Pinpoint the cell where the given text exists, returning its (x, y) midpoint coordinate. 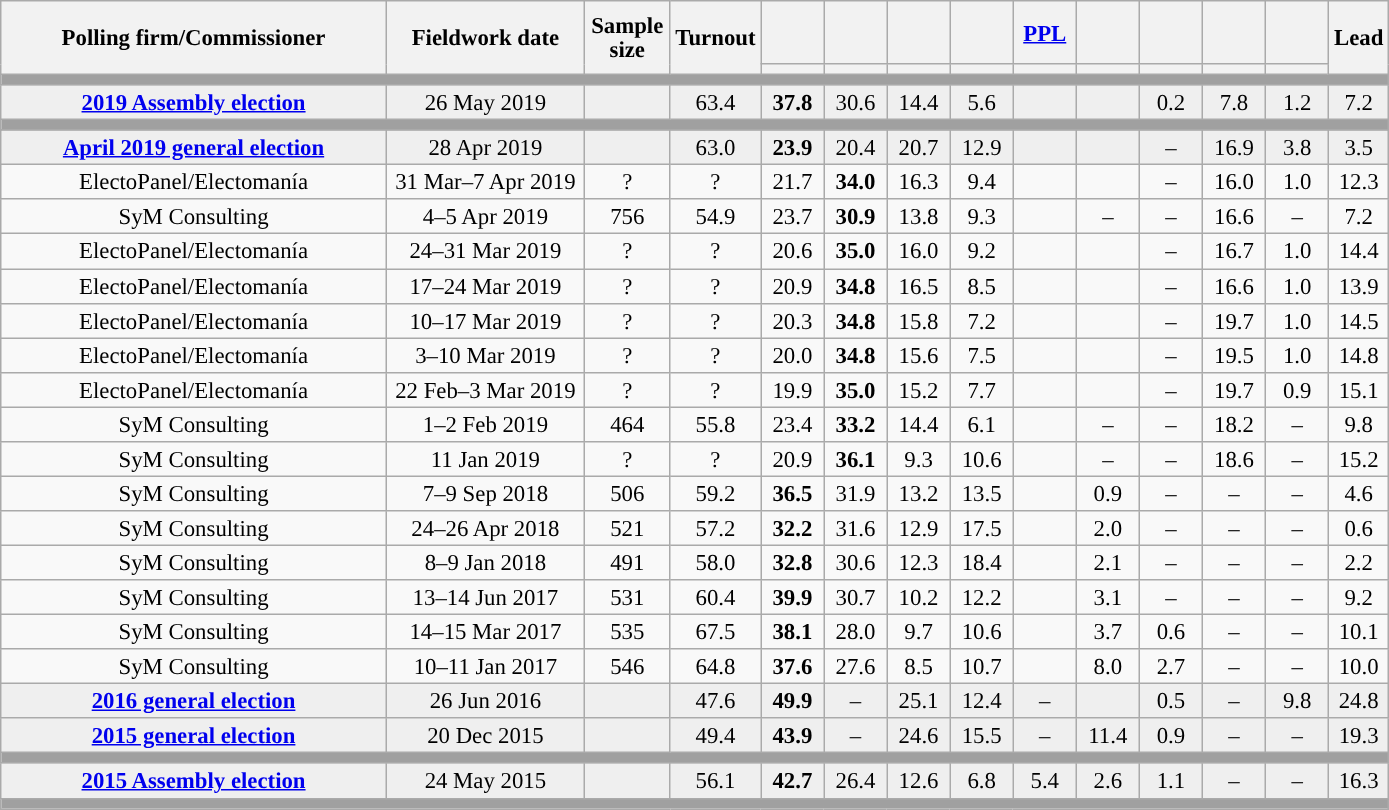
531 (627, 598)
57.2 (716, 528)
28.0 (856, 632)
8–9 Jan 2018 (485, 562)
13.5 (982, 494)
16.5 (918, 286)
11.4 (1108, 736)
2.1 (1108, 562)
506 (627, 494)
20.3 (792, 320)
3–10 Mar 2019 (485, 356)
12.6 (918, 782)
60.4 (716, 598)
0.5 (1170, 702)
20.6 (792, 252)
0.2 (1170, 102)
Sample size (627, 38)
2.0 (1108, 528)
Lead (1359, 38)
3.5 (1359, 148)
21.7 (792, 182)
13.2 (918, 494)
24–31 Mar 2019 (485, 252)
59.2 (716, 494)
58.0 (716, 562)
31.9 (856, 494)
491 (627, 562)
2019 Assembly election (194, 102)
27.6 (856, 666)
36.5 (792, 494)
16.9 (1234, 148)
56.1 (716, 782)
521 (627, 528)
1.2 (1298, 102)
7.7 (982, 390)
26.4 (856, 782)
14–15 Mar 2017 (485, 632)
2.6 (1108, 782)
67.5 (716, 632)
18.6 (1234, 460)
1.1 (1170, 782)
5.6 (982, 102)
3.1 (1108, 598)
19.9 (792, 390)
18.4 (982, 562)
30.9 (856, 218)
1–2 Feb 2019 (485, 424)
26 Jun 2016 (485, 702)
15.1 (1359, 390)
64.8 (716, 666)
22 Feb–3 Mar 2019 (485, 390)
17–24 Mar 2019 (485, 286)
23.9 (792, 148)
14.8 (1359, 356)
Polling firm/Commissioner (194, 38)
63.0 (716, 148)
15.8 (918, 320)
20 Dec 2015 (485, 736)
26 May 2019 (485, 102)
28 Apr 2019 (485, 148)
10.0 (1359, 666)
10–11 Jan 2017 (485, 666)
464 (627, 424)
11 Jan 2019 (485, 460)
2015 general election (194, 736)
10.1 (1359, 632)
April 2019 general election (194, 148)
32.2 (792, 528)
63.4 (716, 102)
3.8 (1298, 148)
23.7 (792, 218)
47.6 (716, 702)
42.7 (792, 782)
13.9 (1359, 286)
37.6 (792, 666)
24 May 2015 (485, 782)
535 (627, 632)
32.8 (792, 562)
15.5 (982, 736)
49.4 (716, 736)
30.7 (856, 598)
10–17 Mar 2019 (485, 320)
24.6 (918, 736)
16.7 (1234, 252)
38.1 (792, 632)
36.1 (856, 460)
37.8 (792, 102)
25.1 (918, 702)
2.2 (1359, 562)
10.7 (982, 666)
3.7 (1108, 632)
49.9 (792, 702)
20.4 (856, 148)
4–5 Apr 2019 (485, 218)
31.6 (856, 528)
2.7 (1170, 666)
39.9 (792, 598)
54.9 (716, 218)
19.3 (1359, 736)
19.5 (1234, 356)
Turnout (716, 38)
24.8 (1359, 702)
24–26 Apr 2018 (485, 528)
756 (627, 218)
8.0 (1108, 666)
12.4 (982, 702)
55.8 (716, 424)
23.4 (792, 424)
15.6 (918, 356)
10.2 (918, 598)
17.5 (982, 528)
2015 Assembly election (194, 782)
7–9 Sep 2018 (485, 494)
5.4 (1044, 782)
20.7 (918, 148)
13.8 (918, 218)
7.5 (982, 356)
12.2 (982, 598)
6.1 (982, 424)
14.5 (1359, 320)
34.0 (856, 182)
33.2 (856, 424)
4.6 (1359, 494)
31 Mar–7 Apr 2019 (485, 182)
546 (627, 666)
Fieldwork date (485, 38)
2016 general election (194, 702)
6.8 (982, 782)
7.8 (1234, 102)
13–14 Jun 2017 (485, 598)
PPL (1044, 32)
43.9 (792, 736)
9.4 (982, 182)
20.0 (792, 356)
9.7 (918, 632)
18.2 (1234, 424)
